Scan for the cell matching the given text and deliver its [x, y] coordinate at center. 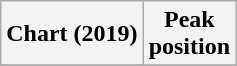
Chart (2019) [72, 34]
Peakposition [189, 34]
